Locate the cell with the specified text and output its [X, Y] center coordinate. 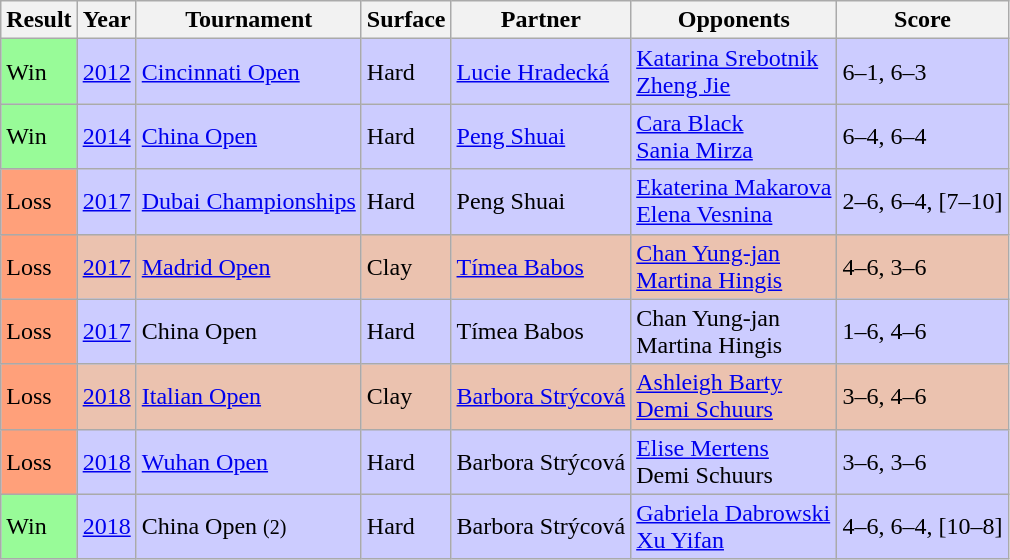
Year [106, 20]
Dubai Championships [248, 202]
China Open (2) [248, 526]
Surface [406, 20]
Partner [541, 20]
Ekaterina Makarova Elena Vesnina [734, 202]
3–6, 3–6 [922, 462]
6–1, 6–3 [922, 72]
6–4, 6–4 [922, 136]
Elise Mertens Demi Schuurs [734, 462]
Ashleigh Barty Demi Schuurs [734, 396]
Gabriela Dabrowski Xu Yifan [734, 526]
4–6, 6–4, [10–8] [922, 526]
Cara Black Sania Mirza [734, 136]
Tournament [248, 20]
4–6, 3–6 [922, 266]
Lucie Hradecká [541, 72]
Katarina Srebotnik Zheng Jie [734, 72]
Madrid Open [248, 266]
2014 [106, 136]
Italian Open [248, 396]
1–6, 4–6 [922, 332]
2–6, 6–4, [7–10] [922, 202]
Opponents [734, 20]
2012 [106, 72]
Result [39, 20]
Score [922, 20]
Wuhan Open [248, 462]
Cincinnati Open [248, 72]
3–6, 4–6 [922, 396]
